Locate the cell with the specified text and output its (x, y) center coordinate. 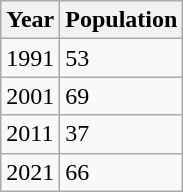
1991 (30, 58)
2011 (30, 134)
2001 (30, 96)
Year (30, 20)
37 (122, 134)
53 (122, 58)
69 (122, 96)
2021 (30, 172)
Population (122, 20)
66 (122, 172)
